Search for the cell housing the specified text and yield its [x, y] center coordinate. 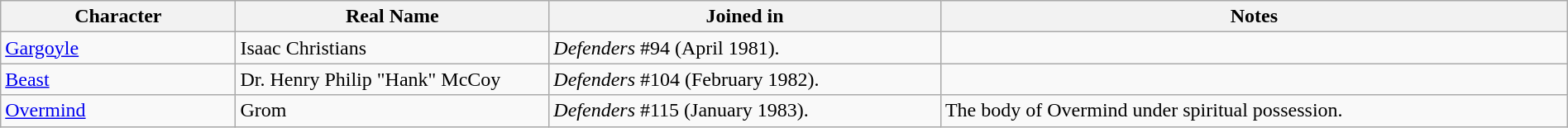
Defenders #104 (February 1982). [745, 79]
Isaac Christians [392, 48]
Gargoyle [118, 48]
Overmind [118, 111]
Notes [1254, 17]
Defenders #94 (April 1981). [745, 48]
Joined in [745, 17]
Character [118, 17]
The body of Overmind under spiritual possession. [1254, 111]
Grom [392, 111]
Defenders #115 (January 1983). [745, 111]
Dr. Henry Philip "Hank" McCoy [392, 79]
Beast [118, 79]
Real Name [392, 17]
